From the cell containing the given text, extract its center point as (X, Y) coordinate. 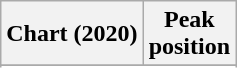
Chart (2020) (72, 34)
Peakposition (189, 34)
